Find where the given text appears and provide that cell's center as [X, Y] coordinate. 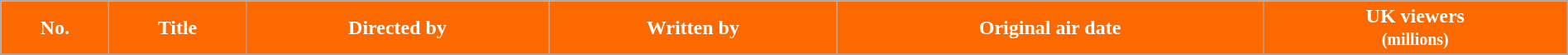
UK viewers(millions) [1415, 28]
Written by [693, 28]
Original air date [1050, 28]
Directed by [397, 28]
No. [55, 28]
Title [177, 28]
